Search for the cell housing the specified text and yield its (X, Y) center coordinate. 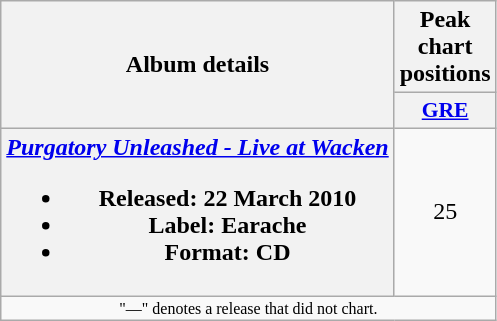
Purgatory Unleashed - Live at WackenReleased: 22 March 2010Label: EaracheFormat: CD (198, 212)
Album details (198, 65)
Peak chart positions (445, 47)
GRE (445, 111)
25 (445, 212)
"—" denotes a release that did not chart. (248, 308)
